Identify which cell holds the provided text, then report its (X, Y) central coordinate. 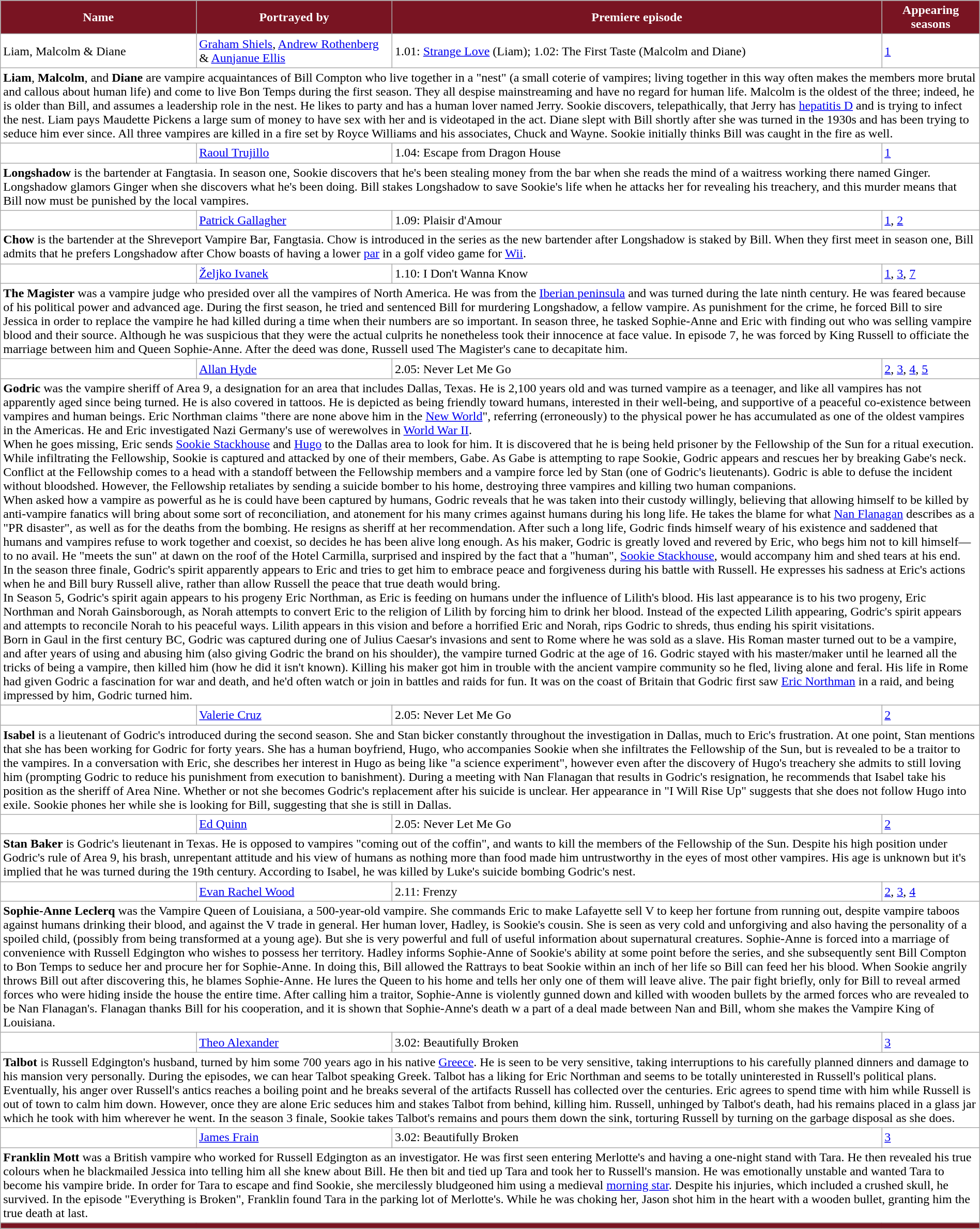
1.09: Plaisir d'Amour (637, 220)
Allan Hyde (295, 368)
James Frain (295, 1138)
Liam, Malcolm & Diane (98, 51)
1, 3, 7 (930, 273)
Name (98, 18)
2.11: Frenzy (637, 892)
Valerie Cruz (295, 715)
1.04: Escape from Dragon House (637, 153)
Appearing seasons (930, 18)
Graham Shiels, Andrew Rothenberg & Aunjanue Ellis (295, 51)
1.01: Strange Love (Liam); 1.02: The First Taste (Malcolm and Diane) (637, 51)
1.10: I Don't Wanna Know (637, 273)
Ed Quinn (295, 824)
2, 3, 4, 5 (930, 368)
Patrick Gallagher (295, 220)
1, 2 (930, 220)
2, 3, 4 (930, 892)
Portrayed by (295, 18)
Theo Alexander (295, 1042)
Evan Rachel Wood (295, 892)
Raoul Trujillo (295, 153)
Premiere episode (637, 18)
Željko Ivanek (295, 273)
